From the cell containing the given text, extract its center point as (x, y) coordinate. 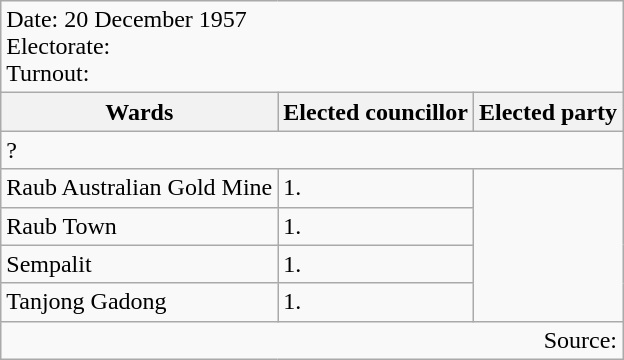
Source: (312, 340)
Tanjong Gadong (140, 302)
Date: 20 December 1957 Electorate: Turnout: (312, 47)
Raub Town (140, 226)
Wards (140, 112)
? (312, 150)
Elected party (548, 112)
Elected councillor (376, 112)
Raub Australian Gold Mine (140, 188)
Sempalit (140, 264)
